Search for the cell housing the specified text and yield its (x, y) center coordinate. 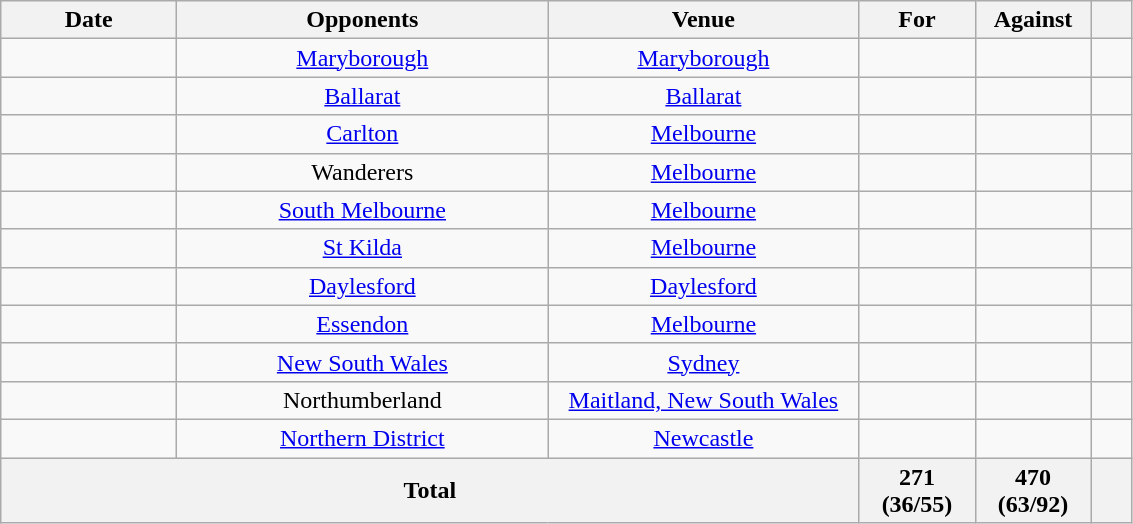
New South Wales (362, 362)
470 (63/92) (1033, 490)
Northern District (362, 438)
St Kilda (362, 248)
Newcastle (704, 438)
Sydney (704, 362)
Wanderers (362, 172)
Northumberland (362, 400)
271 (36/55) (917, 490)
Venue (704, 20)
Against (1033, 20)
Maitland, New South Wales (704, 400)
Essendon (362, 324)
For (917, 20)
Carlton (362, 134)
Opponents (362, 20)
Total (430, 490)
Date (89, 20)
South Melbourne (362, 210)
